Search for the cell housing the specified text and yield its [x, y] center coordinate. 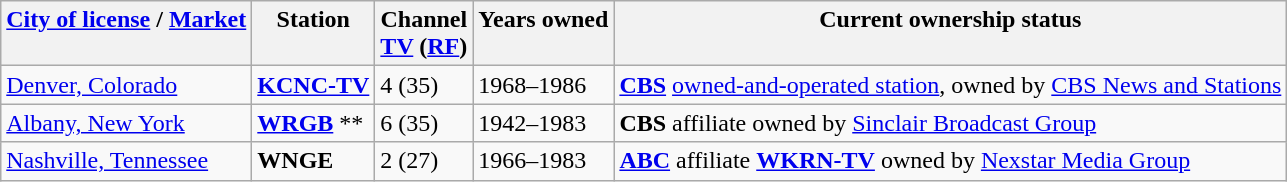
4 (35) [424, 85]
1942–1983 [544, 123]
ABC affiliate WKRN-TV owned by Nexstar Media Group [950, 161]
Station [314, 34]
Denver, Colorado [126, 85]
ChannelTV (RF) [424, 34]
Nashville, Tennessee [126, 161]
KCNC-TV [314, 85]
1966–1983 [544, 161]
Current ownership status [950, 34]
6 (35) [424, 123]
Years owned [544, 34]
WRGB ** [314, 123]
2 (27) [424, 161]
CBS owned-and-operated station, owned by CBS News and Stations [950, 85]
CBS affiliate owned by Sinclair Broadcast Group [950, 123]
WNGE [314, 161]
1968–1986 [544, 85]
Albany, New York [126, 123]
City of license / Market [126, 34]
